Return the [X, Y] coordinate for the center point of the cell that contains the specified text.  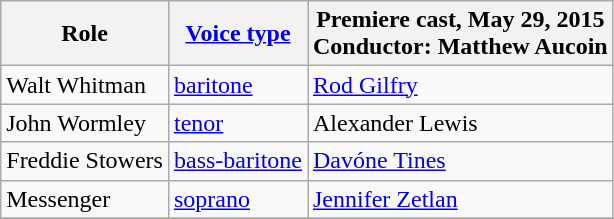
soprano [238, 199]
Voice type [238, 34]
Jennifer Zetlan [461, 199]
tenor [238, 123]
Walt Whitman [85, 85]
Freddie Stowers [85, 161]
Premiere cast, May 29, 2015Conductor: Matthew Aucoin [461, 34]
Messenger [85, 199]
Rod Gilfry [461, 85]
baritone [238, 85]
Alexander Lewis [461, 123]
Davóne Tines [461, 161]
John Wormley [85, 123]
bass-baritone [238, 161]
Role [85, 34]
